Pinpoint the cell where the given text exists, returning its (X, Y) midpoint coordinate. 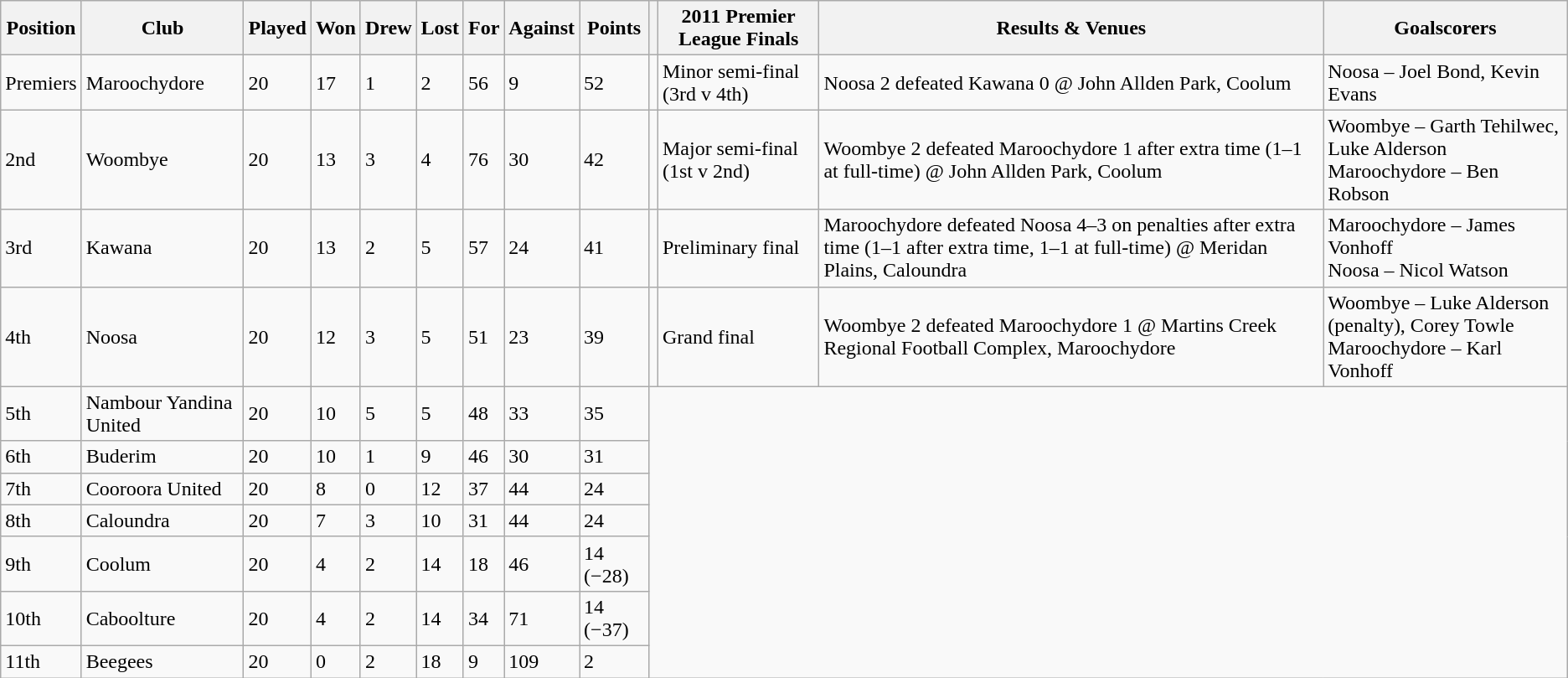
10th (41, 618)
56 (483, 82)
23 (542, 337)
2011 Premier League Finals (738, 28)
Minor semi-final (3rd v 4th) (738, 82)
7 (335, 520)
Maroochydore – James VonhoffNoosa – Nicol Watson (1446, 248)
3rd (41, 248)
Beegees (162, 661)
Woombye – Luke Alderson (penalty), Corey TowleMaroochydore – Karl Vonhoff (1446, 337)
7th (41, 489)
8 (335, 489)
37 (483, 489)
For (483, 28)
Won (335, 28)
6th (41, 457)
42 (615, 159)
Woombye (162, 159)
48 (483, 414)
Buderim (162, 457)
Coolum (162, 563)
Results & Venues (1071, 28)
34 (483, 618)
4th (41, 337)
Noosa (162, 337)
Grand final (738, 337)
41 (615, 248)
9th (41, 563)
Kawana (162, 248)
Maroochydore defeated Noosa 4–3 on penalties after extra time (1–1 after extra time, 1–1 at full-time) @ Meridan Plains, Caloundra (1071, 248)
11th (41, 661)
Played (277, 28)
51 (483, 337)
Noosa – Joel Bond, Kevin Evans (1446, 82)
Goalscorers (1446, 28)
Points (615, 28)
57 (483, 248)
71 (542, 618)
39 (615, 337)
Major semi-final (1st v 2nd) (738, 159)
Woombye – Garth Tehilwec, Luke AldersonMaroochydore – Ben Robson (1446, 159)
Maroochydore (162, 82)
5th (41, 414)
76 (483, 159)
14 (−28) (615, 563)
Premiers (41, 82)
8th (41, 520)
Cooroora United (162, 489)
Drew (389, 28)
52 (615, 82)
Position (41, 28)
2nd (41, 159)
109 (542, 661)
17 (335, 82)
Nambour Yandina United (162, 414)
Caboolture (162, 618)
33 (542, 414)
Preliminary final (738, 248)
Woombye 2 defeated Maroochydore 1 @ Martins Creek Regional Football Complex, Maroochydore (1071, 337)
Lost (440, 28)
Noosa 2 defeated Kawana 0 @ John Allden Park, Coolum (1071, 82)
Club (162, 28)
Against (542, 28)
Caloundra (162, 520)
14 (−37) (615, 618)
35 (615, 414)
Woombye 2 defeated Maroochydore 1 after extra time (1–1 at full-time) @ John Allden Park, Coolum (1071, 159)
